Capture the cell that displays the provided text and extract its (x, y) central coordinate. 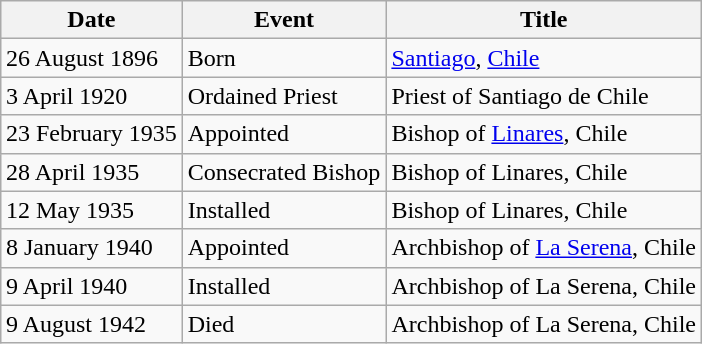
8 January 1940 (91, 248)
3 April 1920 (91, 96)
26 August 1896 (91, 58)
Date (91, 20)
23 February 1935 (91, 134)
Died (284, 324)
Ordained Priest (284, 96)
Santiago, Chile (544, 58)
9 August 1942 (91, 324)
Title (544, 20)
Event (284, 20)
Priest of Santiago de Chile (544, 96)
28 April 1935 (91, 172)
12 May 1935 (91, 210)
Born (284, 58)
9 April 1940 (91, 286)
Consecrated Bishop (284, 172)
